Detect which cell encompasses the target text, then output its [x, y] center coordinate. 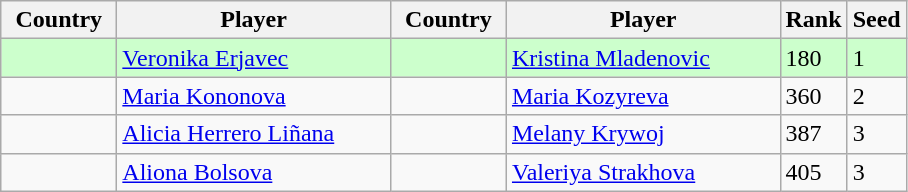
2 [876, 96]
Melany Krywoj [643, 134]
1 [876, 58]
Maria Kononova [254, 96]
Alicia Herrero Liñana [254, 134]
Seed [876, 20]
360 [814, 96]
Veronika Erjavec [254, 58]
Kristina Mladenovic [643, 58]
Aliona Bolsova [254, 172]
387 [814, 134]
180 [814, 58]
Maria Kozyreva [643, 96]
405 [814, 172]
Valeriya Strakhova [643, 172]
Rank [814, 20]
